Extract the (x, y) coordinate from the center of the cell holding the provided text.  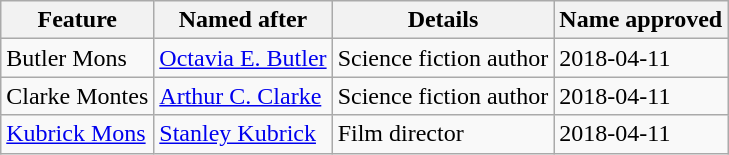
Octavia E. Butler (243, 58)
Butler Mons (78, 58)
Film director (443, 134)
Arthur C. Clarke (243, 96)
Name approved (641, 20)
Stanley Kubrick (243, 134)
Feature (78, 20)
Kubrick Mons (78, 134)
Details (443, 20)
Clarke Montes (78, 96)
Named after (243, 20)
